Detect which cell encompasses the target text, then output its (X, Y) center coordinate. 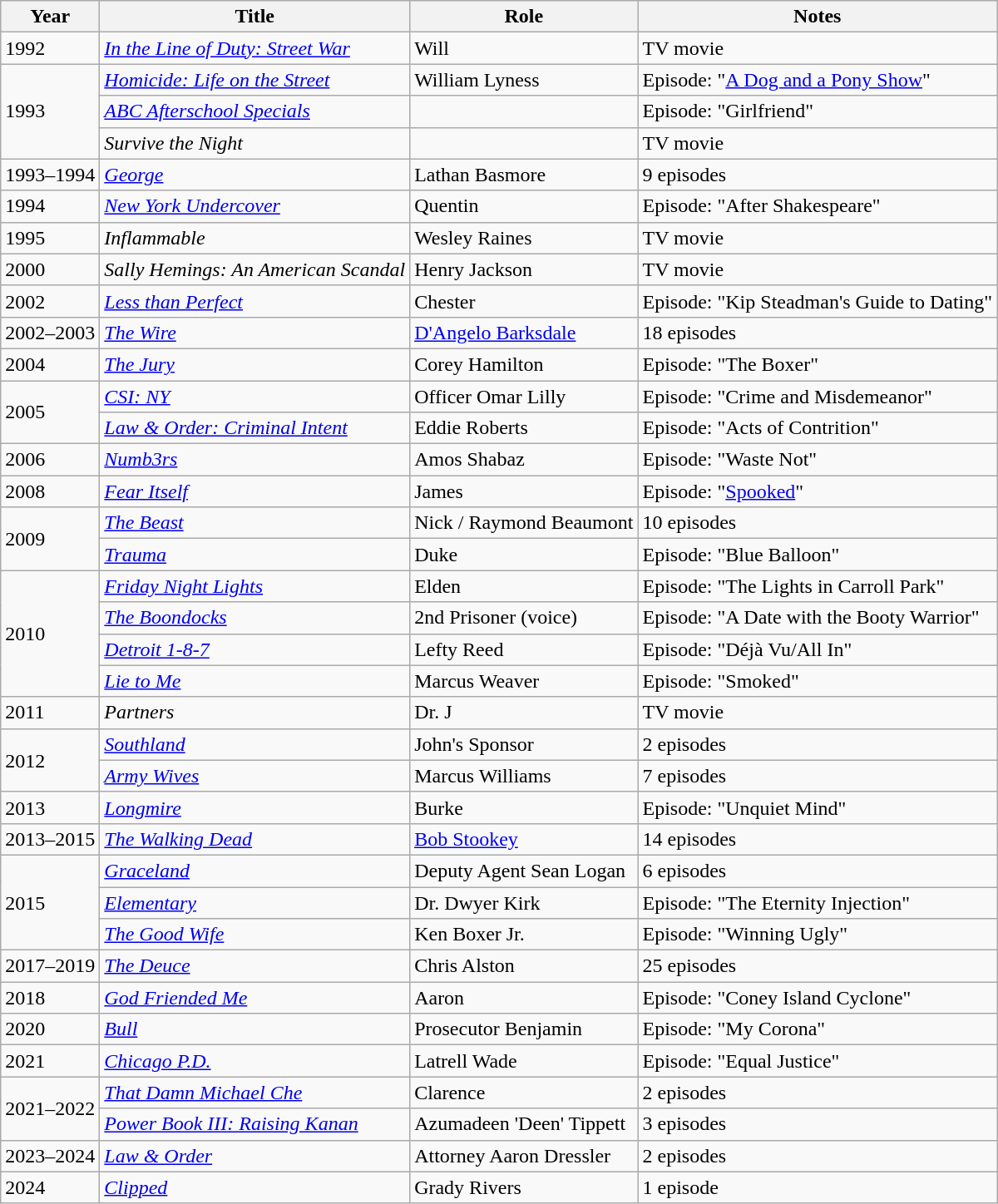
The Jury (254, 364)
1994 (50, 206)
1992 (50, 48)
Episode: "Winning Ugly" (818, 935)
18 episodes (818, 333)
2013 (50, 807)
Longmire (254, 807)
Chester (524, 301)
Sally Hemings: An American Scandal (254, 269)
That Damn Michael Che (254, 1093)
Lathan Basmore (524, 175)
2021–2022 (50, 1108)
God Friended Me (254, 998)
Will (524, 48)
Detroit 1-8-7 (254, 649)
Lefty Reed (524, 649)
Southland (254, 744)
2015 (50, 902)
Episode: "My Corona" (818, 1029)
Prosecutor Benjamin (524, 1029)
2010 (50, 634)
Elden (524, 586)
Law & Order: Criminal Intent (254, 428)
Survive the Night (254, 143)
Episode: "Déjà Vu/All In" (818, 649)
Notes (818, 17)
Bob Stookey (524, 839)
Episode: "Unquiet Mind" (818, 807)
The Deuce (254, 966)
Episode: "A Date with the Booty Warrior" (818, 618)
Episode: "Girlfriend" (818, 111)
2000 (50, 269)
Graceland (254, 871)
The Wire (254, 333)
John's Sponsor (524, 744)
Henry Jackson (524, 269)
The Boondocks (254, 618)
Wesley Raines (524, 238)
Chicago P.D. (254, 1061)
The Beast (254, 523)
James (524, 491)
2011 (50, 713)
2018 (50, 998)
14 episodes (818, 839)
1 episode (818, 1187)
1993 (50, 111)
Episode: "Blue Balloon" (818, 555)
2024 (50, 1187)
Inflammable (254, 238)
Episode: "After Shakespeare" (818, 206)
Numb3rs (254, 460)
7 episodes (818, 776)
Corey Hamilton (524, 364)
1995 (50, 238)
The Walking Dead (254, 839)
Marcus Williams (524, 776)
CSI: NY (254, 397)
Trauma (254, 555)
Episode: "Smoked" (818, 681)
2009 (50, 539)
Grady Rivers (524, 1187)
Eddie Roberts (524, 428)
D'Angelo Barksdale (524, 333)
Attorney Aaron Dressler (524, 1156)
Homicide: Life on the Street (254, 80)
Law & Order (254, 1156)
Year (50, 17)
Friday Night Lights (254, 586)
Quentin (524, 206)
Power Book III: Raising Kanan (254, 1124)
Duke (524, 555)
Episode: "Acts of Contrition" (818, 428)
2023–2024 (50, 1156)
2006 (50, 460)
Episode: "The Lights in Carroll Park" (818, 586)
2012 (50, 760)
Clipped (254, 1187)
2013–2015 (50, 839)
Less than Perfect (254, 301)
Episode: "Waste Not" (818, 460)
Azumadeen 'Deen' Tippett (524, 1124)
Episode: "Equal Justice" (818, 1061)
2021 (50, 1061)
Amos Shabaz (524, 460)
Episode: "Spooked" (818, 491)
Role (524, 17)
Lie to Me (254, 681)
10 episodes (818, 523)
25 episodes (818, 966)
Latrell Wade (524, 1061)
Deputy Agent Sean Logan (524, 871)
2005 (50, 412)
Chris Alston (524, 966)
9 episodes (818, 175)
Nick / Raymond Beaumont (524, 523)
6 episodes (818, 871)
Clarence (524, 1093)
ABC Afterschool Specials (254, 111)
Elementary (254, 902)
2017–2019 (50, 966)
2002 (50, 301)
Episode: "Kip Steadman's Guide to Dating" (818, 301)
The Good Wife (254, 935)
New York Undercover (254, 206)
Dr. Dwyer Kirk (524, 902)
Ken Boxer Jr. (524, 935)
3 episodes (818, 1124)
Officer Omar Lilly (524, 397)
Dr. J (524, 713)
2nd Prisoner (voice) (524, 618)
Fear Itself (254, 491)
Episode: "The Eternity Injection" (818, 902)
Bull (254, 1029)
Army Wives (254, 776)
Episode: "Coney Island Cyclone" (818, 998)
William Lyness (524, 80)
2004 (50, 364)
George (254, 175)
Marcus Weaver (524, 681)
2002–2003 (50, 333)
In the Line of Duty: Street War (254, 48)
Episode: "A Dog and a Pony Show" (818, 80)
Aaron (524, 998)
2008 (50, 491)
Partners (254, 713)
Title (254, 17)
Episode: "The Boxer" (818, 364)
Burke (524, 807)
1993–1994 (50, 175)
Episode: "Crime and Misdemeanor" (818, 397)
2020 (50, 1029)
